Return the [x, y] coordinate for the center point of the cell that contains the specified text.  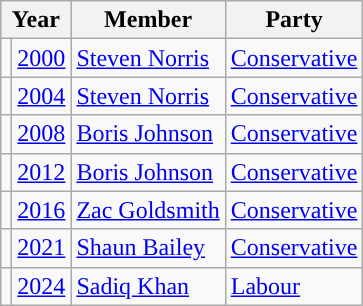
Sadiq Khan [148, 286]
Member [148, 20]
Labour [294, 286]
2024 [42, 286]
2012 [42, 172]
Zac Goldsmith [148, 210]
Shaun Bailey [148, 248]
2000 [42, 58]
2021 [42, 248]
2008 [42, 134]
2016 [42, 210]
Party [294, 20]
2004 [42, 96]
Year [36, 20]
